Pinpoint the cell where the given text exists, returning its [X, Y] midpoint coordinate. 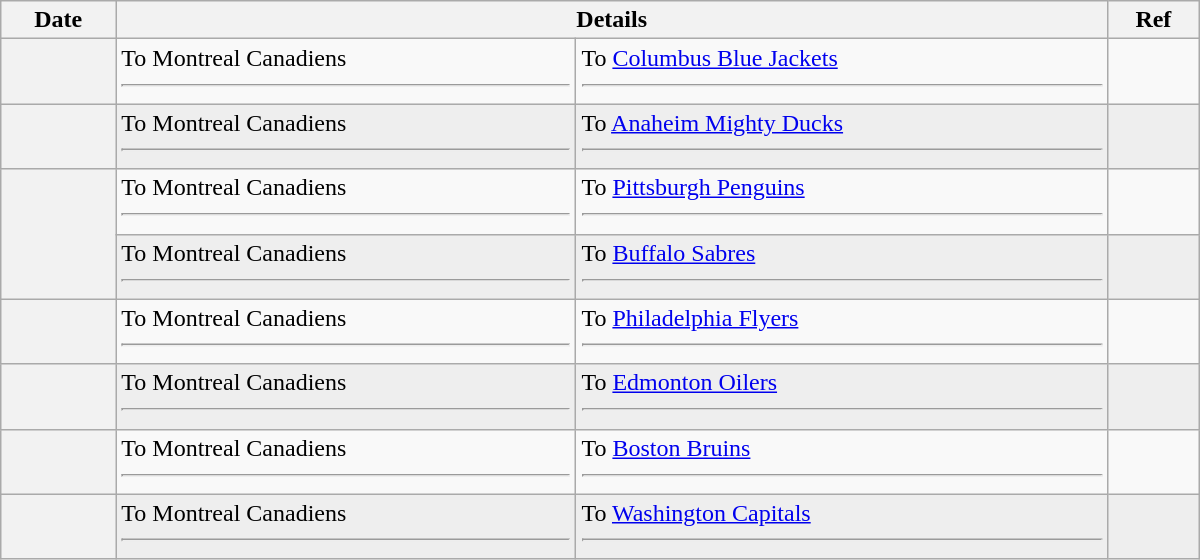
Ref [1154, 20]
To Anaheim Mighty Ducks [842, 136]
Date [58, 20]
To Pittsburgh Penguins [842, 202]
To Buffalo Sabres [842, 266]
To Washington Capitals [842, 526]
To Columbus Blue Jackets [842, 72]
To Philadelphia Flyers [842, 332]
To Edmonton Oilers [842, 396]
Details [612, 20]
To Boston Bruins [842, 462]
